Detect which cell encompasses the target text, then output its [X, Y] center coordinate. 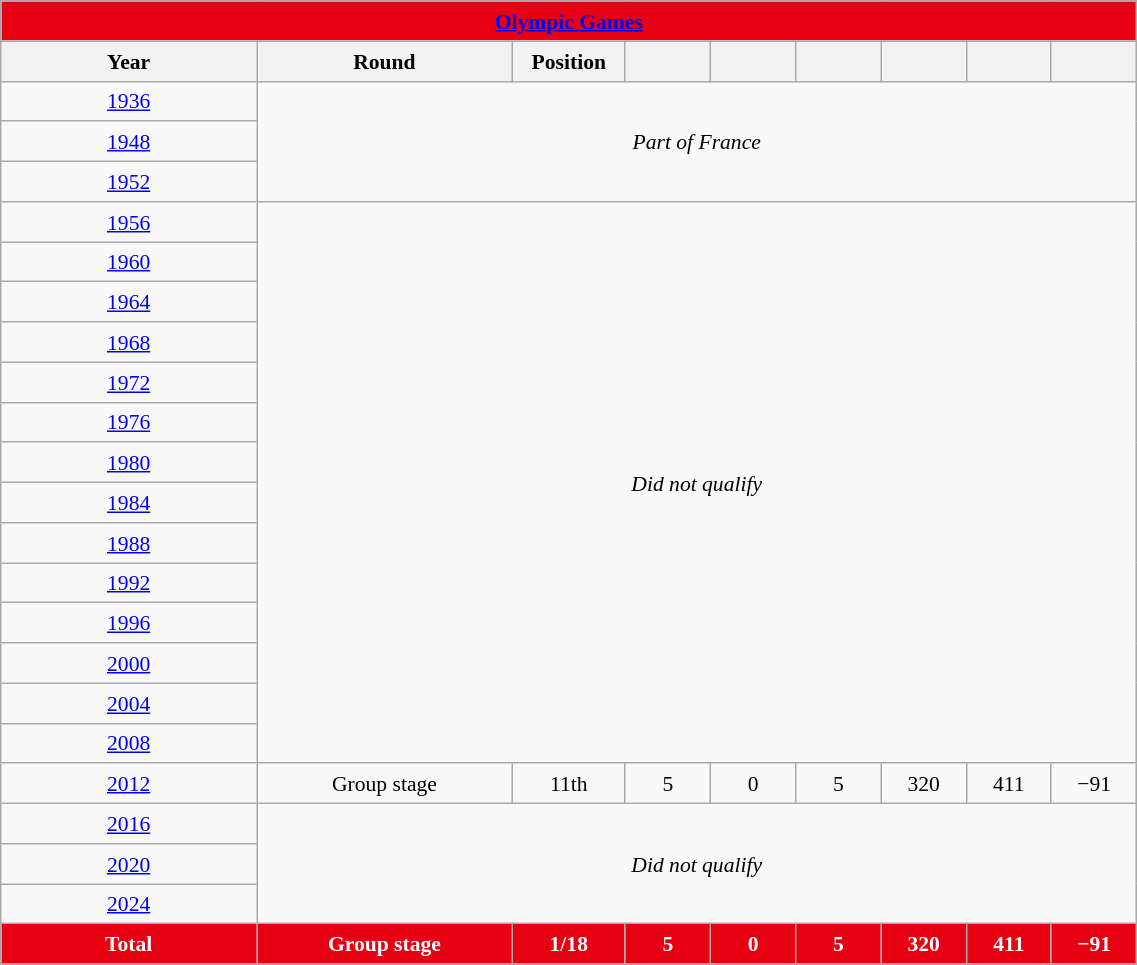
1984 [129, 503]
2008 [129, 743]
1976 [129, 422]
1992 [129, 583]
1960 [129, 262]
Year [129, 61]
Part of France [697, 141]
Olympic Games [569, 21]
1968 [129, 342]
11th [568, 784]
2000 [129, 663]
2004 [129, 703]
Round [385, 61]
1936 [129, 101]
1980 [129, 463]
Position [568, 61]
2020 [129, 864]
2024 [129, 904]
Total [129, 944]
1988 [129, 543]
2016 [129, 824]
1956 [129, 222]
1948 [129, 142]
1964 [129, 302]
1952 [129, 182]
1972 [129, 382]
1996 [129, 623]
1/18 [568, 944]
2012 [129, 784]
